Determine the [X, Y] coordinate at the center of the cell enclosing the given text.  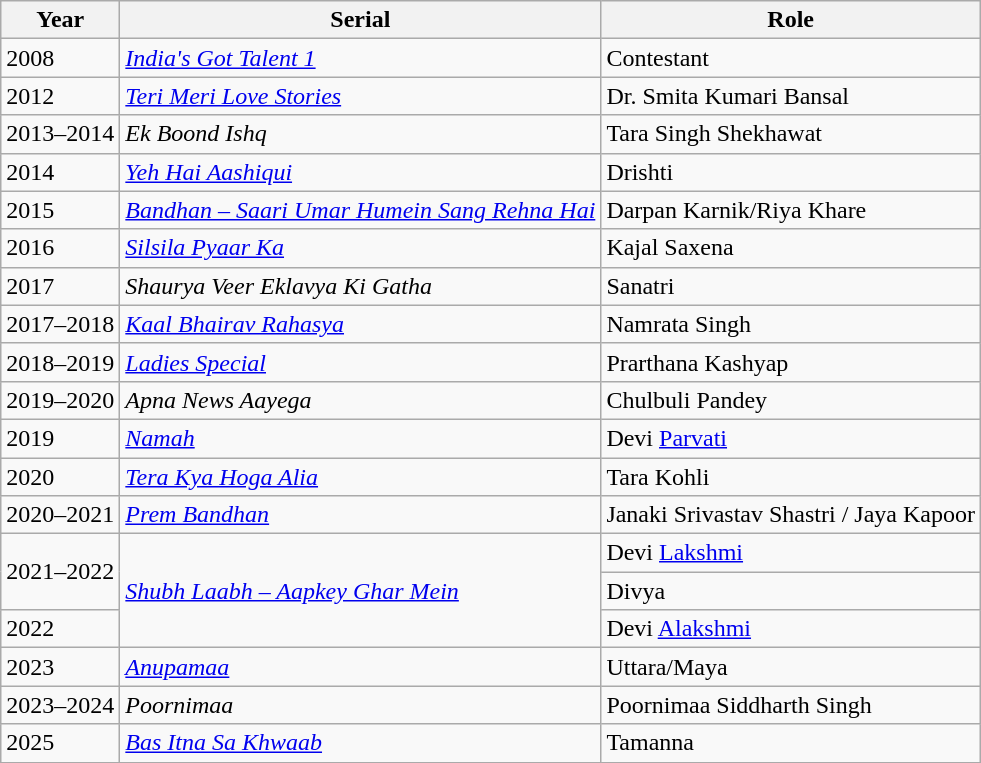
Devi Parvati [791, 438]
Role [791, 20]
Apna News Aayega [360, 400]
2008 [60, 58]
Silsila Pyaar Ka [360, 248]
2014 [60, 172]
Yeh Hai Aashiqui [360, 172]
2017–2018 [60, 324]
2015 [60, 210]
2019 [60, 438]
Shaurya Veer Eklavya Ki Gatha [360, 286]
2016 [60, 248]
2013–2014 [60, 134]
Divya [791, 591]
Kajal Saxena [791, 248]
Ladies Special [360, 362]
Chulbuli Pandey [791, 400]
2021–2022 [60, 572]
2023–2024 [60, 705]
Poornimaa Siddharth Singh [791, 705]
2022 [60, 629]
Poornimaa [360, 705]
Devi Lakshmi [791, 553]
Contestant [791, 58]
Year [60, 20]
Uttara/Maya [791, 667]
Janaki Srivastav Shastri / Jaya Kapoor [791, 515]
2025 [60, 743]
Ek Boond Ishq [360, 134]
2023 [60, 667]
Bandhan – Saari Umar Humein Sang Rehna Hai [360, 210]
Namrata Singh [791, 324]
Tara Kohli [791, 477]
Prem Bandhan [360, 515]
Devi Alakshmi [791, 629]
Anupamaa [360, 667]
2019–2020 [60, 400]
Tamanna [791, 743]
2020 [60, 477]
Tera Kya Hoga Alia [360, 477]
2018–2019 [60, 362]
Serial [360, 20]
Drishti [791, 172]
Kaal Bhairav Rahasya [360, 324]
Namah [360, 438]
Darpan Karnik/Riya Khare [791, 210]
2012 [60, 96]
2020–2021 [60, 515]
Tara Singh Shekhawat [791, 134]
Prarthana Kashyap [791, 362]
Sanatri [791, 286]
India's Got Talent 1 [360, 58]
Shubh Laabh – Aapkey Ghar Mein [360, 591]
Bas Itna Sa Khwaab [360, 743]
Dr. Smita Kumari Bansal [791, 96]
2017 [60, 286]
Teri Meri Love Stories [360, 96]
